Provide the [X, Y] coordinate of the cell's center where the given text is located.  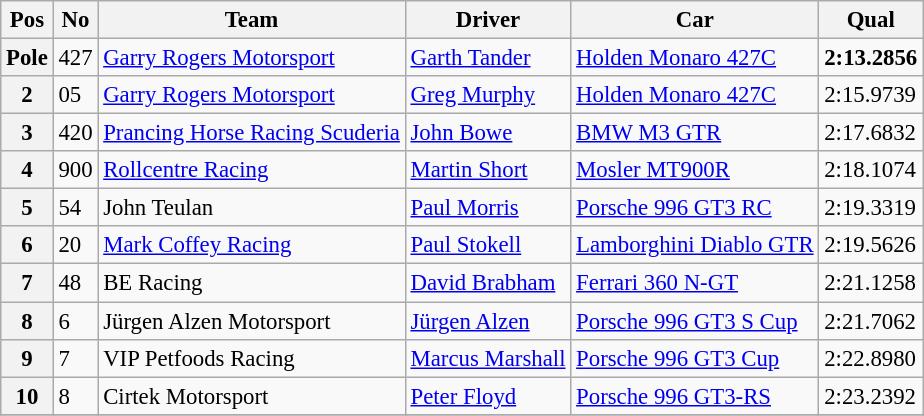
Jürgen Alzen Motorsport [252, 321]
Driver [488, 20]
John Teulan [252, 208]
BMW M3 GTR [695, 133]
2:13.2856 [871, 58]
VIP Petfoods Racing [252, 358]
Marcus Marshall [488, 358]
BE Racing [252, 283]
10 [27, 396]
Porsche 996 GT3 Cup [695, 358]
Peter Floyd [488, 396]
2:19.3319 [871, 208]
David Brabham [488, 283]
2:19.5626 [871, 245]
Car [695, 20]
5 [27, 208]
Lamborghini Diablo GTR [695, 245]
Mark Coffey Racing [252, 245]
Garth Tander [488, 58]
Porsche 996 GT3 S Cup [695, 321]
Jürgen Alzen [488, 321]
No [76, 20]
900 [76, 170]
05 [76, 95]
2:17.6832 [871, 133]
48 [76, 283]
Greg Murphy [488, 95]
John Bowe [488, 133]
Martin Short [488, 170]
54 [76, 208]
2:22.8980 [871, 358]
Mosler MT900R [695, 170]
427 [76, 58]
Paul Morris [488, 208]
Porsche 996 GT3 RC [695, 208]
2:15.9739 [871, 95]
420 [76, 133]
Qual [871, 20]
20 [76, 245]
Pole [27, 58]
Paul Stokell [488, 245]
Rollcentre Racing [252, 170]
3 [27, 133]
Prancing Horse Racing Scuderia [252, 133]
Cirtek Motorsport [252, 396]
Team [252, 20]
2 [27, 95]
2:21.7062 [871, 321]
2:21.1258 [871, 283]
Ferrari 360 N-GT [695, 283]
Porsche 996 GT3-RS [695, 396]
4 [27, 170]
Pos [27, 20]
2:23.2392 [871, 396]
2:18.1074 [871, 170]
9 [27, 358]
